Return the [x, y] coordinate for the center point of the cell that contains the specified text.  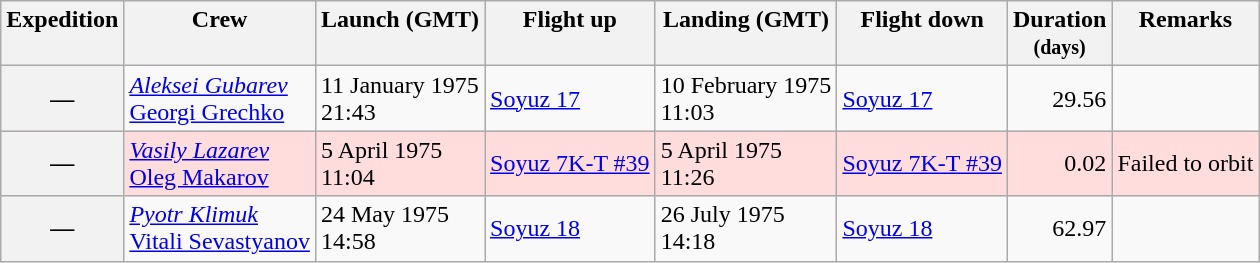
0.02 [1059, 164]
Landing (GMT) [746, 34]
26 July 197514:18 [746, 228]
Duration(days) [1059, 34]
Flight down [922, 34]
Pyotr KlimukVitali Sevastyanov [220, 228]
Expedition [62, 34]
Crew [220, 34]
5 April 197511:26 [746, 164]
Launch (GMT) [400, 34]
Aleksei GubarevGeorgi Grechko [220, 98]
24 May 197514:58 [400, 228]
Remarks [1186, 34]
5 April 197511:04 [400, 164]
62.97 [1059, 228]
Flight up [570, 34]
29.56 [1059, 98]
Failed to orbit [1186, 164]
Vasily LazarevOleg Makarov [220, 164]
11 January 197521:43 [400, 98]
10 February 197511:03 [746, 98]
